Provide the (x, y) coordinate of the cell's center where the given text is located.  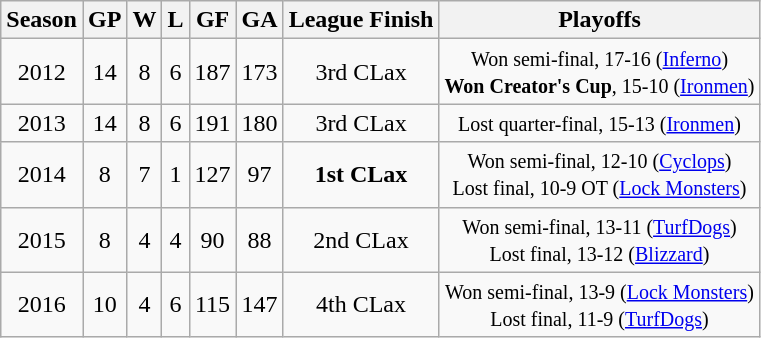
2nd CLax (361, 240)
2012 (42, 72)
GP (104, 20)
127 (212, 174)
Lost quarter-final, 15-13 (Ironmen) (600, 123)
90 (212, 240)
173 (260, 72)
191 (212, 123)
GF (212, 20)
147 (260, 304)
2014 (42, 174)
L (176, 20)
Playoffs (600, 20)
League Finish (361, 20)
88 (260, 240)
Won semi-final, 13-9 (Lock Monsters)Lost final, 11-9 (TurfDogs) (600, 304)
2015 (42, 240)
2016 (42, 304)
1st CLax (361, 174)
187 (212, 72)
115 (212, 304)
GA (260, 20)
1 (176, 174)
Won semi-final, 12-10 (Cyclops)Lost final, 10-9 OT (Lock Monsters) (600, 174)
Won semi-final, 13-11 (TurfDogs)Lost final, 13-12 (Blizzard) (600, 240)
Won semi-final, 17-16 (Inferno)Won Creator's Cup, 15-10 (Ironmen) (600, 72)
7 (144, 174)
Season (42, 20)
4th CLax (361, 304)
180 (260, 123)
97 (260, 174)
W (144, 20)
10 (104, 304)
2013 (42, 123)
